Return the [x, y] coordinate for the center point of the cell that contains the specified text.  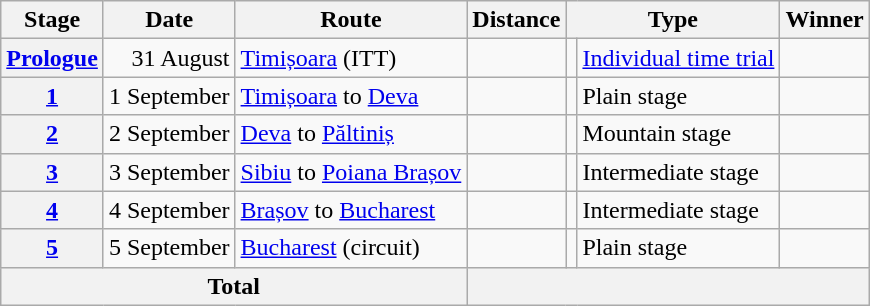
Individual time trial [678, 58]
5 September [169, 248]
Sibiu to Poiana Brașov [351, 172]
Deva to Păltiniș [351, 134]
4 September [169, 210]
Route [351, 20]
2 September [169, 134]
1 September [169, 96]
Bucharest (circuit) [351, 248]
Distance [516, 20]
3 September [169, 172]
Total [234, 286]
4 [52, 210]
Prologue [52, 58]
31 August [169, 58]
3 [52, 172]
Date [169, 20]
Mountain stage [678, 134]
Winner [824, 20]
Timișoara (ITT) [351, 58]
Brașov to Bucharest [351, 210]
2 [52, 134]
Type [673, 20]
Timișoara to Deva [351, 96]
1 [52, 96]
5 [52, 248]
Stage [52, 20]
